Find where the given text appears and provide that cell's center as [x, y] coordinate. 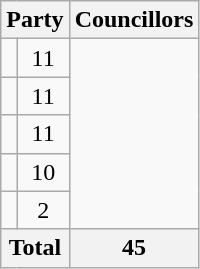
Total [35, 248]
10 [43, 172]
Councillors [134, 20]
2 [43, 210]
Party [35, 20]
45 [134, 248]
